For the text-containing cell, return its midpoint in (x, y) coordinate format. 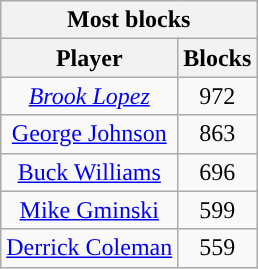
Blocks (218, 58)
559 (218, 248)
George Johnson (90, 134)
Mike Gminski (90, 210)
599 (218, 210)
972 (218, 96)
Brook Lopez (90, 96)
Buck Williams (90, 172)
696 (218, 172)
Player (90, 58)
Derrick Coleman (90, 248)
Most blocks (129, 20)
863 (218, 134)
